Find where the given text appears and provide that cell's center as (X, Y) coordinate. 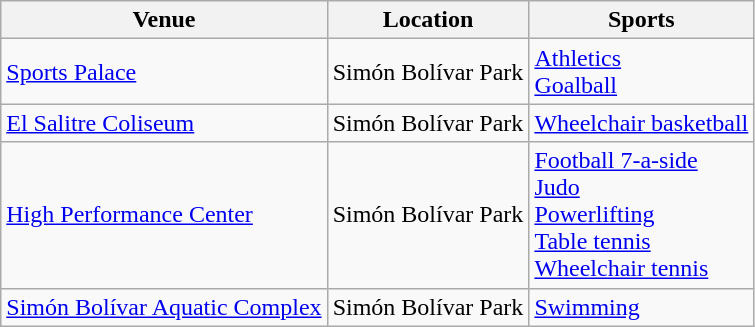
Venue (164, 20)
Swimming (642, 307)
AthleticsGoalball (642, 72)
Sports Palace (164, 72)
Football 7-a-sideJudoPowerliftingTable tennisWheelchair tennis (642, 215)
Wheelchair basketball (642, 123)
Simón Bolívar Aquatic Complex (164, 307)
El Salitre Coliseum (164, 123)
High Performance Center (164, 215)
Location (428, 20)
Sports (642, 20)
